Scan for the cell matching the given text and deliver its (x, y) coordinate at center. 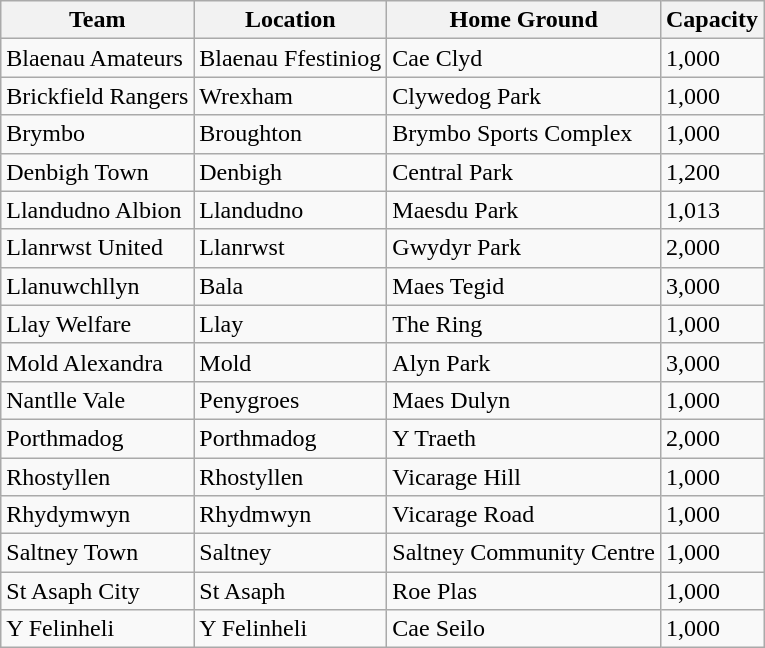
Llay (290, 324)
Alyn Park (524, 362)
Vicarage Road (524, 515)
Maes Tegid (524, 286)
1,013 (712, 210)
Blaenau Ffestiniog (290, 58)
The Ring (524, 324)
Clywedog Park (524, 96)
Roe Plas (524, 591)
Llanuwchllyn (98, 286)
Mold Alexandra (98, 362)
Capacity (712, 20)
Y Traeth (524, 438)
Llay Welfare (98, 324)
Llanrwst (290, 248)
Maesdu Park (524, 210)
St Asaph (290, 591)
Denbigh (290, 172)
Llandudno Albion (98, 210)
Rhydymwyn (98, 515)
Penygroes (290, 400)
Central Park (524, 172)
Blaenau Amateurs (98, 58)
Home Ground (524, 20)
St Asaph City (98, 591)
Broughton (290, 134)
Brymbo Sports Complex (524, 134)
Nantlle Vale (98, 400)
Saltney Town (98, 553)
1,200 (712, 172)
Mold (290, 362)
Saltney (290, 553)
Cae Seilo (524, 629)
Cae Clyd (524, 58)
Location (290, 20)
Brickfield Rangers (98, 96)
Wrexham (290, 96)
Denbigh Town (98, 172)
Llandudno (290, 210)
Vicarage Hill (524, 477)
Team (98, 20)
Saltney Community Centre (524, 553)
Gwydyr Park (524, 248)
Rhydmwyn (290, 515)
Brymbo (98, 134)
Llanrwst United (98, 248)
Bala (290, 286)
Maes Dulyn (524, 400)
